Provide the [X, Y] coordinate of the cell's center where the given text is located.  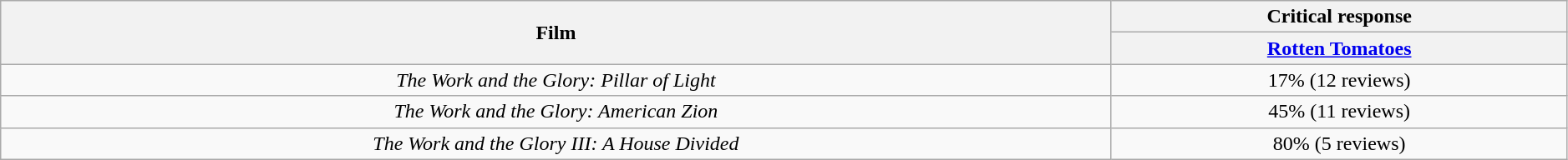
The Work and the Glory III: A House Divided [556, 143]
17% (12 reviews) [1339, 80]
80% (5 reviews) [1339, 143]
Film [556, 32]
The Work and the Glory: American Zion [556, 112]
45% (11 reviews) [1339, 112]
The Work and the Glory: Pillar of Light [556, 80]
Rotten Tomatoes [1339, 48]
Critical response [1339, 17]
